Search for the cell housing the specified text and yield its [x, y] center coordinate. 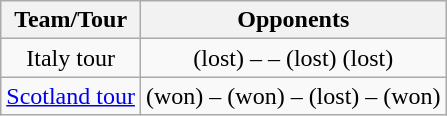
(lost) – – (lost) (lost) [293, 58]
Italy tour [71, 58]
Team/Tour [71, 20]
Scotland tour [71, 96]
Opponents [293, 20]
(won) – (won) – (lost) – (won) [293, 96]
